Capture the cell that displays the provided text and extract its [X, Y] central coordinate. 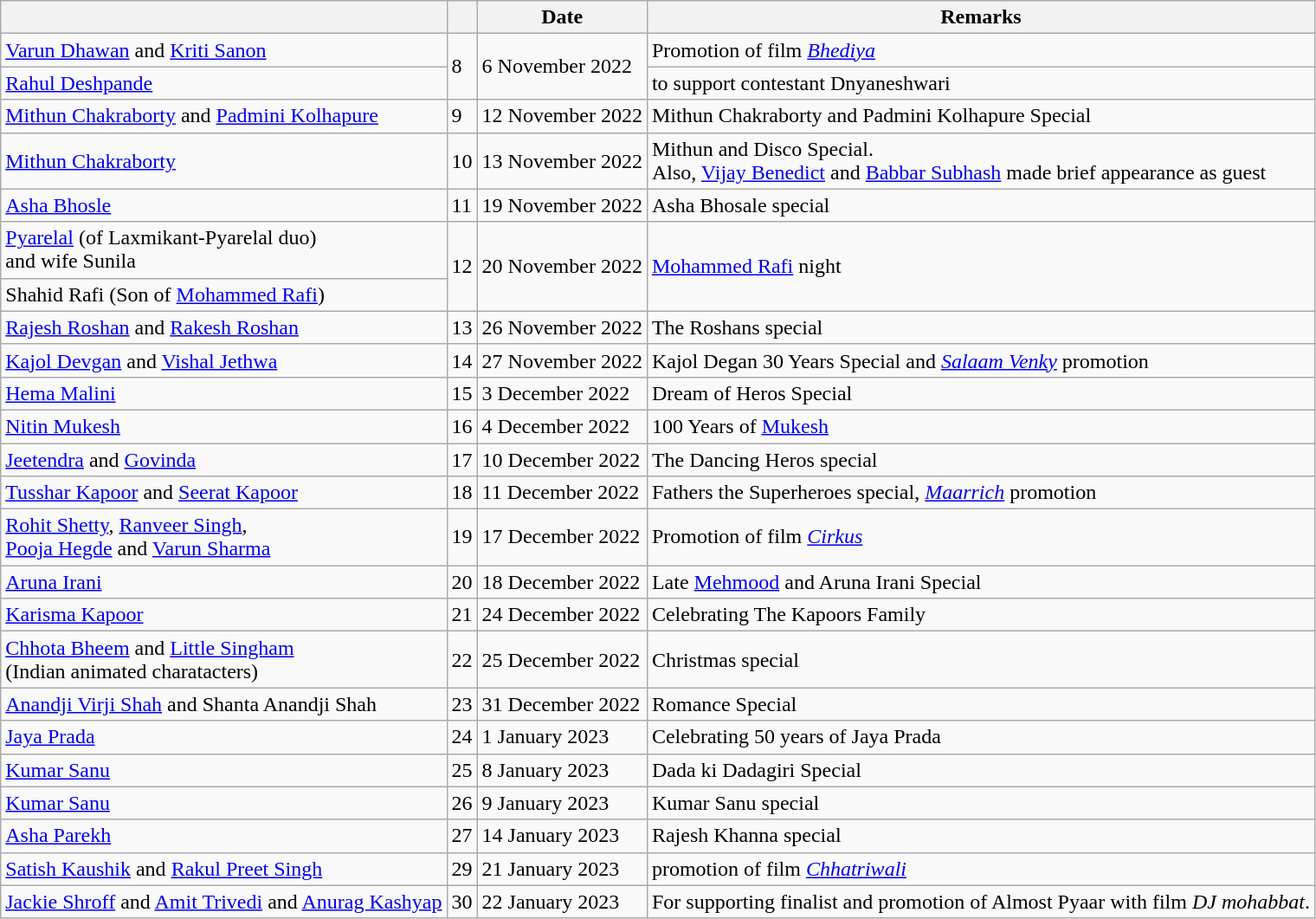
Mithun Chakraborty and Padmini Kolhapure Special [980, 116]
Dada ki Dadagiri Special [980, 770]
Jackie Shroff and Amit Trivedi and Anurag Kashyap [223, 902]
15 [462, 393]
18 December 2022 [562, 582]
Rohit Shetty, Ranveer Singh,Pooja Hegde and Varun Sharma [223, 537]
30 [462, 902]
27 [462, 836]
Kumar Sanu special [980, 803]
Dream of Heros Special [980, 393]
21 [462, 615]
12 November 2022 [562, 116]
Fathers the Superheroes special, Maarrich promotion [980, 493]
Shahid Rafi (Son of Mohammed Rafi) [223, 294]
26 November 2022 [562, 327]
Celebrating The Kapoors Family [980, 615]
8 [462, 67]
4 December 2022 [562, 426]
9 [462, 116]
13 November 2022 [562, 161]
Varun Dhawan and Kriti Sanon [223, 50]
Mohammed Rafi night [980, 267]
Anandji Virji Shah and Shanta Anandji Shah [223, 704]
promotion of film Chhatriwali [980, 869]
20 [462, 582]
For supporting finalist and promotion of Almost Pyaar with film DJ mohabbat. [980, 902]
29 [462, 869]
25 December 2022 [562, 660]
14 January 2023 [562, 836]
13 [462, 327]
Remarks [980, 17]
10 December 2022 [562, 460]
6 November 2022 [562, 67]
31 December 2022 [562, 704]
Date [562, 17]
Rajesh Roshan and Rakesh Roshan [223, 327]
Chhota Bheem and Little Singham(Indian animated charatacters) [223, 660]
Mithun and Disco Special.Also, Vijay Benedict and Babbar Subhash made brief appearance as guest [980, 161]
Nitin Mukesh [223, 426]
to support contestant Dnyaneshwari [980, 83]
24 December 2022 [562, 615]
Celebrating 50 years of Jaya Prada [980, 737]
Rahul Deshpande [223, 83]
Christmas special [980, 660]
17 [462, 460]
10 [462, 161]
Kajol Degan 30 Years Special and Salaam Venky promotion [980, 360]
18 [462, 493]
The Dancing Heros special [980, 460]
19 November 2022 [562, 205]
Late Mehmood and Aruna Irani Special [980, 582]
26 [462, 803]
21 January 2023 [562, 869]
Tusshar Kapoor and Seerat Kapoor [223, 493]
11 December 2022 [562, 493]
Mithun Chakraborty [223, 161]
Asha Bhosle [223, 205]
Asha Parekh [223, 836]
22 January 2023 [562, 902]
16 [462, 426]
Karisma Kapoor [223, 615]
Mithun Chakraborty and Padmini Kolhapure [223, 116]
25 [462, 770]
100 Years of Mukesh [980, 426]
Jaya Prada [223, 737]
20 November 2022 [562, 267]
Romance Special [980, 704]
11 [462, 205]
Pyarelal (of Laxmikant-Pyarelal duo)and wife Sunila [223, 249]
1 January 2023 [562, 737]
23 [462, 704]
12 [462, 267]
9 January 2023 [562, 803]
3 December 2022 [562, 393]
19 [462, 537]
Jeetendra and Govinda [223, 460]
Promotion of film Cirkus [980, 537]
The Roshans special [980, 327]
Satish Kaushik and Rakul Preet Singh [223, 869]
Aruna Irani [223, 582]
22 [462, 660]
24 [462, 737]
8 January 2023 [562, 770]
Hema Malini [223, 393]
Asha Bhosale special [980, 205]
14 [462, 360]
27 November 2022 [562, 360]
17 December 2022 [562, 537]
Kajol Devgan and Vishal Jethwa [223, 360]
Promotion of film Bhediya [980, 50]
Rajesh Khanna special [980, 836]
